Detect which cell encompasses the target text, then output its [x, y] center coordinate. 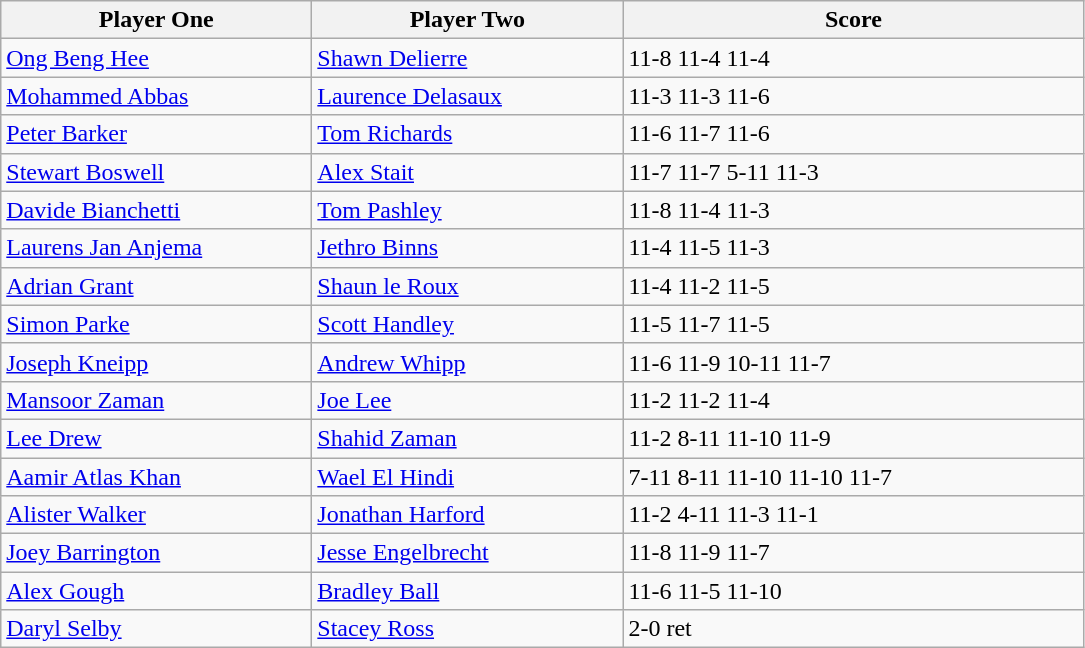
Player Two [468, 20]
Stacey Ross [468, 629]
Scott Handley [468, 324]
Simon Parke [156, 324]
Jesse Engelbrecht [468, 553]
2-0 ret [854, 629]
Andrew Whipp [468, 362]
11-6 11-5 11-10 [854, 591]
Tom Pashley [468, 210]
Player One [156, 20]
Wael El Hindi [468, 477]
11-6 11-7 11-6 [854, 134]
11-6 11-9 10-11 11-7 [854, 362]
11-2 8-11 11-10 11-9 [854, 438]
Aamir Atlas Khan [156, 477]
Joey Barrington [156, 553]
11-3 11-3 11-6 [854, 96]
Peter Barker [156, 134]
Score [854, 20]
Tom Richards [468, 134]
11-4 11-5 11-3 [854, 248]
11-5 11-7 11-5 [854, 324]
Alex Stait [468, 172]
11-2 11-2 11-4 [854, 400]
Jethro Binns [468, 248]
11-8 11-9 11-7 [854, 553]
11-7 11-7 5-11 11-3 [854, 172]
11-4 11-2 11-5 [854, 286]
11-8 11-4 11-3 [854, 210]
Joe Lee [468, 400]
Shahid Zaman [468, 438]
7-11 8-11 11-10 11-10 11-7 [854, 477]
Shaun le Roux [468, 286]
Alex Gough [156, 591]
Alister Walker [156, 515]
Laurens Jan Anjema [156, 248]
11-2 4-11 11-3 11-1 [854, 515]
Mansoor Zaman [156, 400]
Adrian Grant [156, 286]
Mohammed Abbas [156, 96]
Joseph Kneipp [156, 362]
Davide Bianchetti [156, 210]
Ong Beng Hee [156, 58]
Shawn Delierre [468, 58]
11-8 11-4 11-4 [854, 58]
Lee Drew [156, 438]
Laurence Delasaux [468, 96]
Stewart Boswell [156, 172]
Bradley Ball [468, 591]
Jonathan Harford [468, 515]
Daryl Selby [156, 629]
